Identify which cell holds the provided text, then report its (x, y) central coordinate. 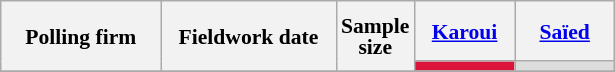
Fieldwork date (248, 36)
Karoui (464, 31)
Samplesize (375, 36)
Saïed (565, 31)
Polling firm (81, 36)
